Scan for the cell matching the given text and deliver its (X, Y) coordinate at center. 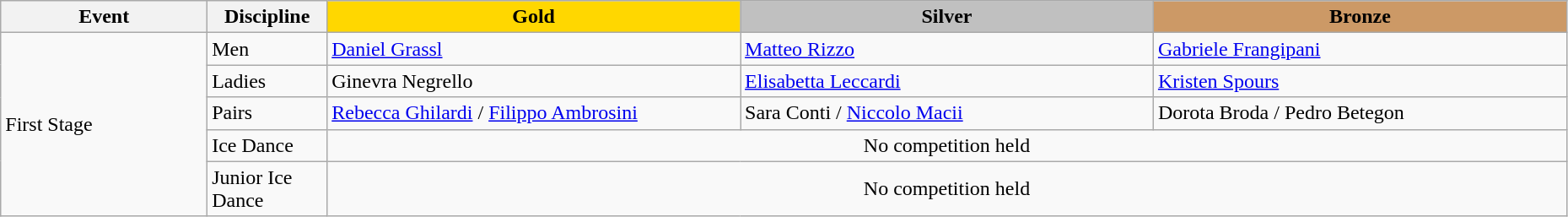
Gabriele Frangipani (1360, 49)
Rebecca Ghilardi / Filippo Ambrosini (534, 113)
Pairs (267, 113)
Gold (534, 17)
Ladies (267, 81)
Kristen Spours (1360, 81)
Ginevra Negrello (534, 81)
Discipline (267, 17)
Bronze (1360, 17)
Daniel Grassl (534, 49)
Event (105, 17)
Men (267, 49)
Dorota Broda / Pedro Betegon (1360, 113)
Silver (947, 17)
Matteo Rizzo (947, 49)
Sara Conti / Niccolo Macii (947, 113)
Elisabetta Leccardi (947, 81)
Junior Ice Dance (267, 189)
Ice Dance (267, 145)
First Stage (105, 125)
